Scan for the cell matching the given text and deliver its [X, Y] coordinate at center. 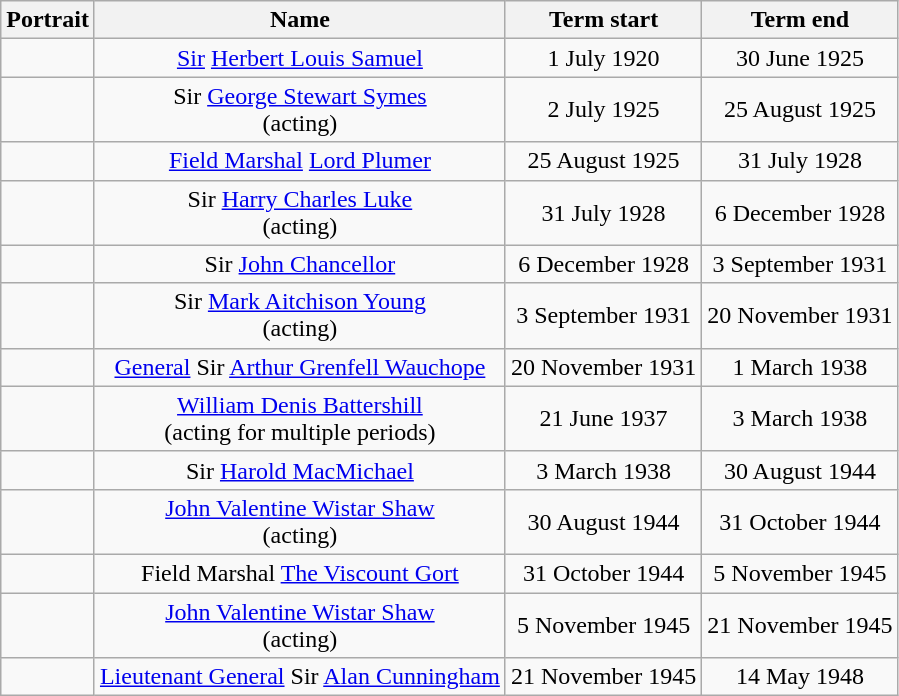
William Denis Battershill(acting for multiple periods) [300, 418]
Term end [800, 20]
Sir Herbert Louis Samuel [300, 58]
2 July 1925 [603, 110]
Sir Harold MacMichael [300, 470]
Sir George Stewart Symes(acting) [300, 110]
14 May 1948 [800, 677]
1 March 1938 [800, 367]
Sir John Chancellor [300, 264]
Field Marshal Lord Plumer [300, 161]
Field Marshal The Viscount Gort [300, 573]
Sir Harry Charles Luke(acting) [300, 212]
Sir Mark Aitchison Young(acting) [300, 316]
21 June 1937 [603, 418]
Name [300, 20]
Portrait [48, 20]
1 July 1920 [603, 58]
30 June 1925 [800, 58]
Term start [603, 20]
General Sir Arthur Grenfell Wauchope [300, 367]
Lieutenant General Sir Alan Cunningham [300, 677]
